Search for the cell housing the specified text and yield its (x, y) center coordinate. 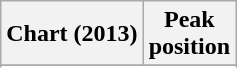
Chart (2013) (72, 34)
Peakposition (189, 34)
